Identify which cell holds the provided text, then report its [X, Y] central coordinate. 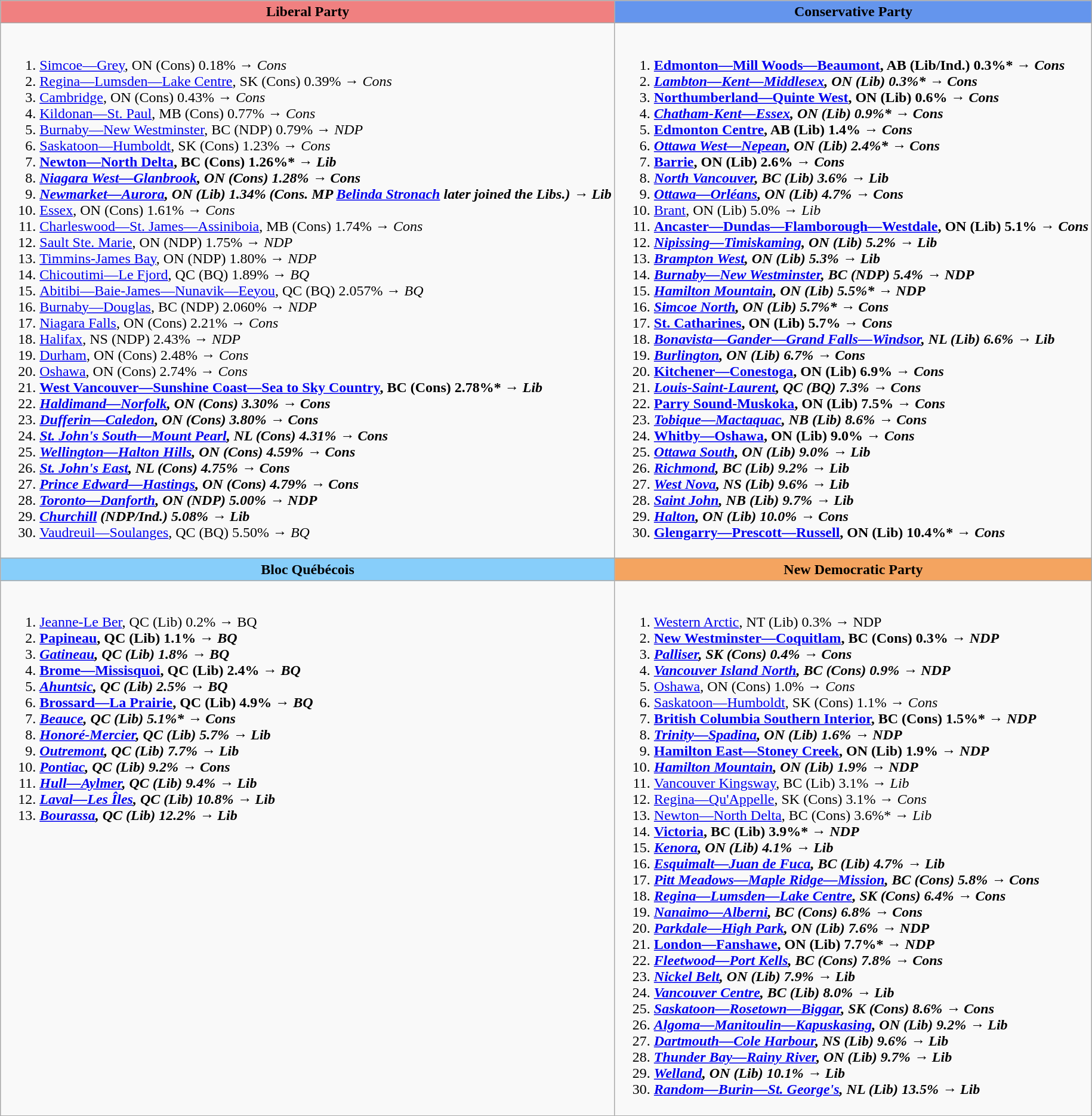
Liberal Party [308, 12]
Bloc Québécois [308, 569]
Conservative Party [853, 12]
New Democratic Party [853, 569]
